From the cell containing the given text, extract its center point as (x, y) coordinate. 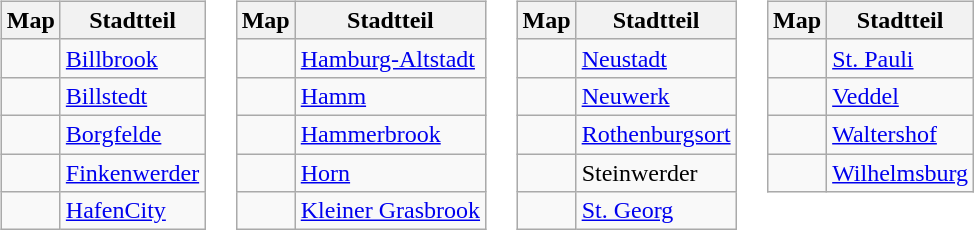
Billbrook (132, 58)
Veddel (900, 96)
Hammerbrook (390, 134)
Horn (390, 173)
Finkenwerder (132, 173)
Kleiner Grasbrook (390, 211)
Wilhelmsburg (900, 173)
Billstedt (132, 96)
Hamm (390, 96)
Rothenburgsort (656, 134)
Hamburg-Altstadt (390, 58)
Waltershof (900, 134)
Neustadt (656, 58)
Borgfelde (132, 134)
St. Pauli (900, 58)
HafenCity (132, 211)
St. Georg (656, 211)
Neuwerk (656, 96)
Steinwerder (656, 173)
